Capture the cell that displays the provided text and extract its [X, Y] central coordinate. 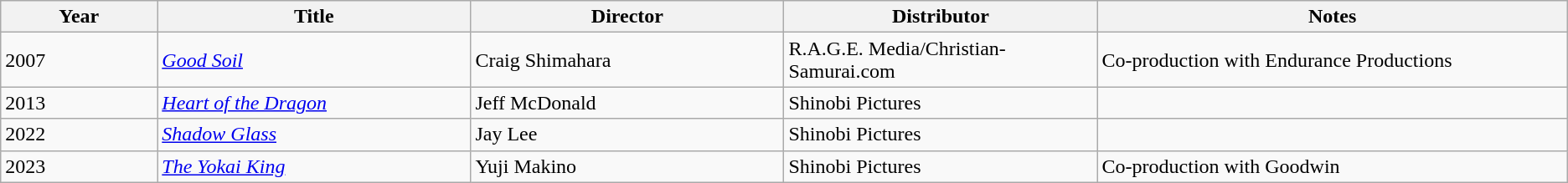
Jay Lee [627, 135]
2007 [79, 60]
Year [79, 17]
2023 [79, 166]
Title [314, 17]
Yuji Makino [627, 166]
Director [627, 17]
Jeff McDonald [627, 103]
Distributor [941, 17]
Heart of the Dragon [314, 103]
The Yokai King [314, 166]
2022 [79, 135]
Co-production with Goodwin [1332, 166]
R.A.G.E. Media/Christian-Samurai.com [941, 60]
Craig Shimahara [627, 60]
Notes [1332, 17]
Good Soil [314, 60]
2013 [79, 103]
Co-production with Endurance Productions [1332, 60]
Shadow Glass [314, 135]
